From the cell containing the given text, extract its center point as (x, y) coordinate. 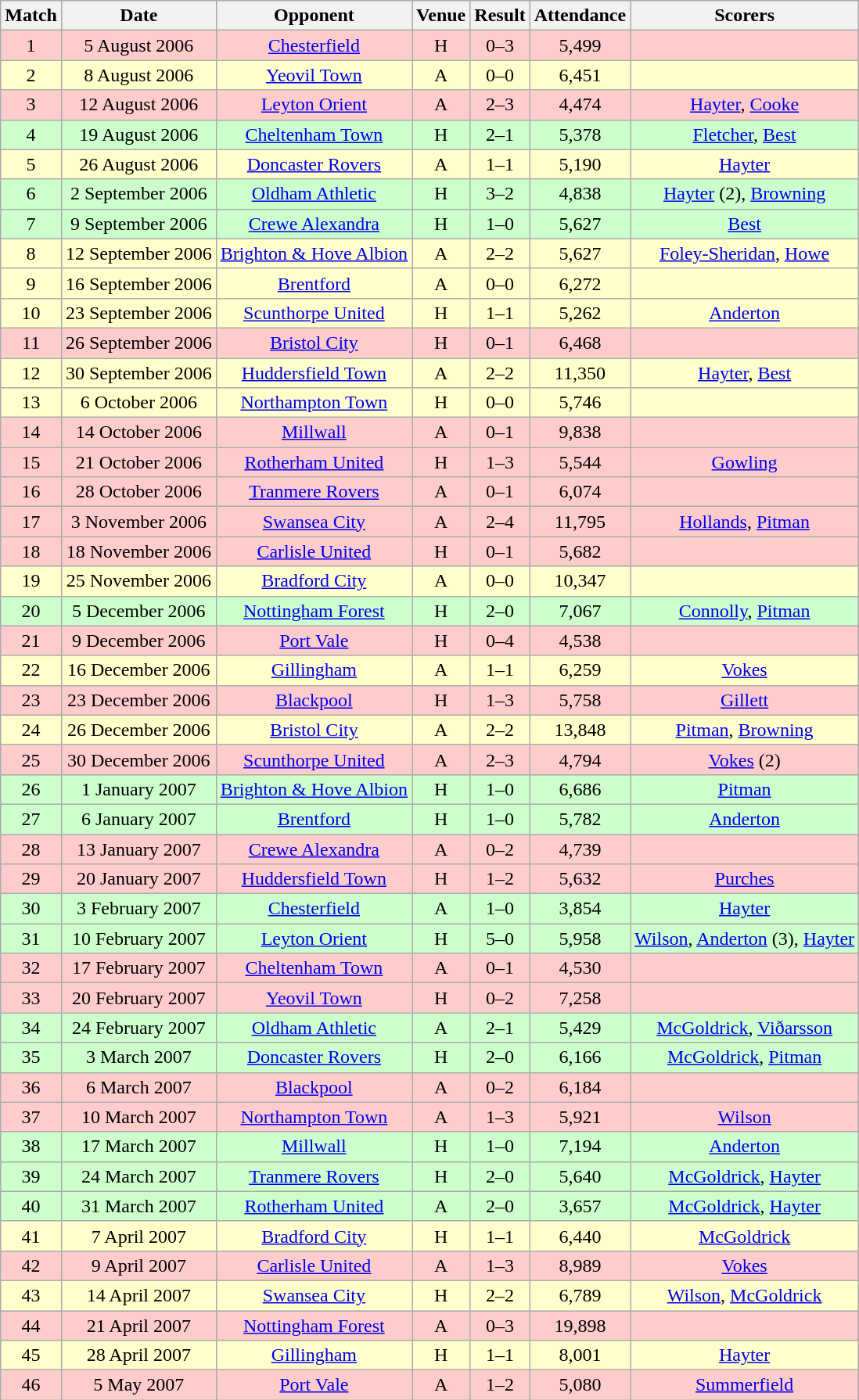
5,262 (580, 313)
Best (745, 224)
Opponent (314, 16)
28 (31, 849)
10 (31, 313)
28 October 2006 (138, 492)
33 (31, 998)
2–4 (500, 522)
17 March 2007 (138, 1147)
4,474 (580, 105)
32 (31, 968)
3,854 (580, 909)
7 (31, 224)
5,958 (580, 939)
4,538 (580, 641)
3–2 (500, 194)
6,074 (580, 492)
36 (31, 1087)
5,746 (580, 403)
6,272 (580, 283)
13,848 (580, 730)
4,794 (580, 759)
Scorers (745, 16)
30 December 2006 (138, 759)
26 September 2006 (138, 343)
21 (31, 641)
35 (31, 1057)
Gowling (745, 462)
22 (31, 670)
Result (500, 16)
6 March 2007 (138, 1087)
6,451 (580, 75)
14 (31, 433)
40 (31, 1206)
18 November 2006 (138, 551)
16 December 2006 (138, 670)
5,080 (580, 1385)
13 (31, 403)
Wilson (745, 1117)
14 October 2006 (138, 433)
37 (31, 1117)
24 March 2007 (138, 1176)
21 April 2007 (138, 1326)
Vokes (2) (745, 759)
16 September 2006 (138, 283)
38 (31, 1147)
44 (31, 1326)
12 September 2006 (138, 253)
10,347 (580, 581)
23 (31, 700)
Purches (745, 879)
2 September 2006 (138, 194)
McGoldrick, Viðarsson (745, 1028)
5,499 (580, 45)
26 (31, 789)
6,686 (580, 789)
5,921 (580, 1117)
6,789 (580, 1295)
6,440 (580, 1236)
5,378 (580, 135)
9 September 2006 (138, 224)
Pitman, Browning (745, 730)
7,067 (580, 611)
6 (31, 194)
McGoldrick, Pitman (745, 1057)
39 (31, 1176)
6 October 2006 (138, 403)
30 (31, 909)
23 December 2006 (138, 700)
McGoldrick (745, 1236)
Fletcher, Best (745, 135)
27 (31, 819)
5 May 2007 (138, 1385)
5,782 (580, 819)
29 (31, 879)
4,739 (580, 849)
4 (31, 135)
45 (31, 1355)
4,530 (580, 968)
9 (31, 283)
Summerfield (745, 1385)
Wilson, Anderton (3), Hayter (745, 939)
24 (31, 730)
20 February 2007 (138, 998)
23 September 2006 (138, 313)
Date (138, 16)
3 November 2006 (138, 522)
5,190 (580, 164)
7,258 (580, 998)
Gillett (745, 700)
6 January 2007 (138, 819)
Match (31, 16)
31 (31, 939)
16 (31, 492)
34 (31, 1028)
21 October 2006 (138, 462)
8,001 (580, 1355)
30 September 2006 (138, 373)
5,758 (580, 700)
43 (31, 1295)
5,682 (580, 551)
10 February 2007 (138, 939)
20 January 2007 (138, 879)
11,350 (580, 373)
3 March 2007 (138, 1057)
11,795 (580, 522)
19,898 (580, 1326)
14 April 2007 (138, 1295)
5 (31, 164)
42 (31, 1265)
1 (31, 45)
3 (31, 105)
8 August 2006 (138, 75)
1 January 2007 (138, 789)
Wilson, McGoldrick (745, 1295)
12 August 2006 (138, 105)
13 January 2007 (138, 849)
Hayter, Best (745, 373)
0–4 (500, 641)
9,838 (580, 433)
41 (31, 1236)
2 (31, 75)
Connolly, Pitman (745, 611)
31 March 2007 (138, 1206)
26 August 2006 (138, 164)
7,194 (580, 1147)
25 November 2006 (138, 581)
Pitman (745, 789)
9 December 2006 (138, 641)
12 (31, 373)
24 February 2007 (138, 1028)
4,838 (580, 194)
28 April 2007 (138, 1355)
15 (31, 462)
19 (31, 581)
Hayter, Cooke (745, 105)
7 April 2007 (138, 1236)
5 August 2006 (138, 45)
20 (31, 611)
9 April 2007 (138, 1265)
Hayter (2), Browning (745, 194)
6,468 (580, 343)
46 (31, 1385)
Hollands, Pitman (745, 522)
19 August 2006 (138, 135)
3,657 (580, 1206)
8,989 (580, 1265)
25 (31, 759)
6,184 (580, 1087)
3 February 2007 (138, 909)
18 (31, 551)
6,259 (580, 670)
26 December 2006 (138, 730)
5–0 (500, 939)
17 (31, 522)
6,166 (580, 1057)
10 March 2007 (138, 1117)
5,429 (580, 1028)
Venue (441, 16)
Foley-Sheridan, Howe (745, 253)
5,632 (580, 879)
5 December 2006 (138, 611)
11 (31, 343)
5,544 (580, 462)
17 February 2007 (138, 968)
Attendance (580, 16)
5,640 (580, 1176)
8 (31, 253)
